Locate the cell with the specified text and output its (X, Y) center coordinate. 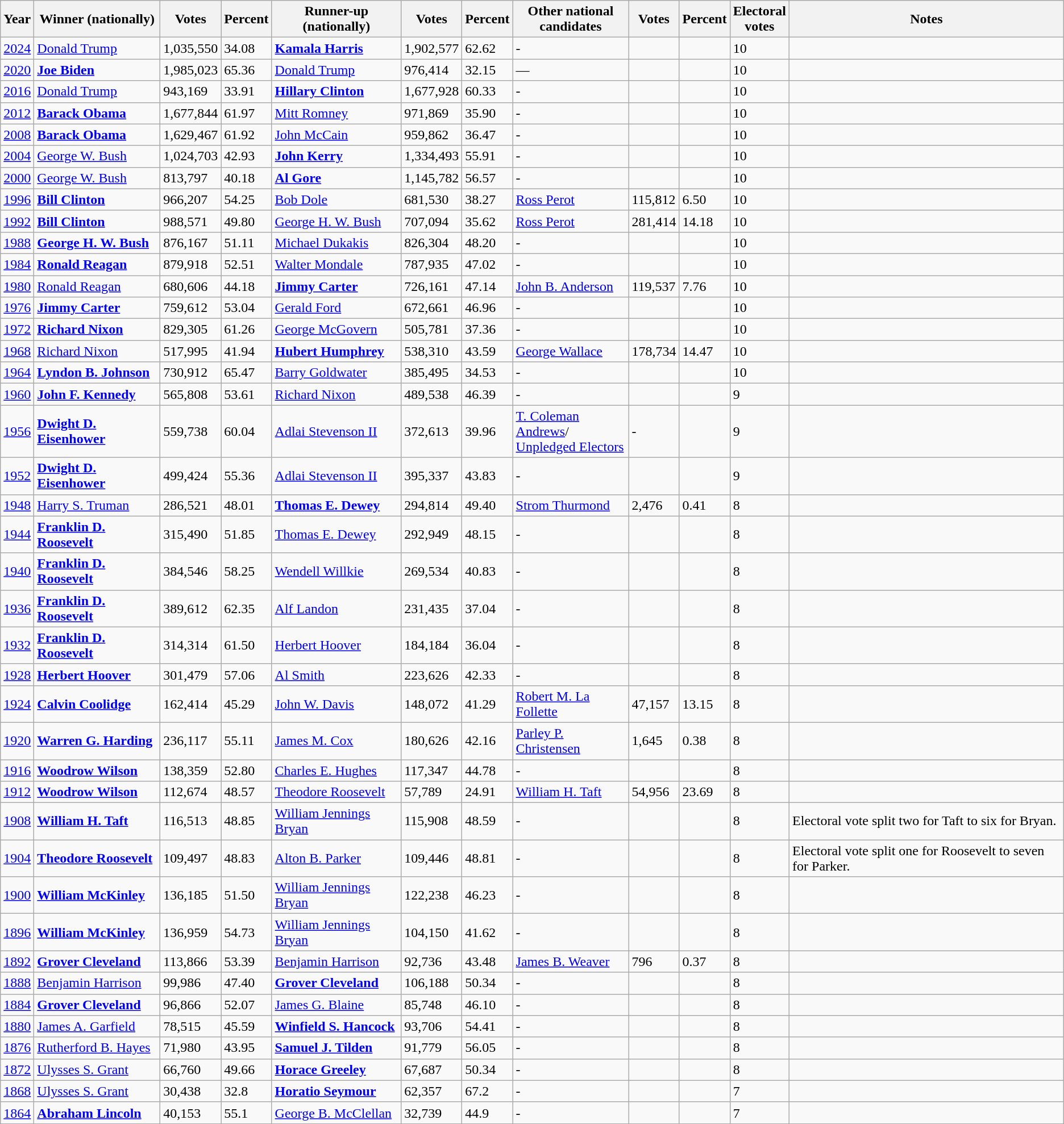
1944 (17, 534)
1908 (17, 822)
1940 (17, 572)
61.92 (247, 135)
1,334,493 (432, 156)
96,866 (191, 1005)
0.37 (705, 961)
Barry Goldwater (336, 373)
680,606 (191, 286)
Parley P. Christensen (571, 741)
35.90 (488, 113)
6.50 (705, 199)
— (571, 70)
1,677,844 (191, 113)
1980 (17, 286)
51.11 (247, 243)
943,169 (191, 91)
971,869 (432, 113)
2008 (17, 135)
286,521 (191, 505)
1992 (17, 221)
314,314 (191, 646)
Lyndon B. Johnson (97, 373)
Runner-up (nationally) (336, 19)
48.85 (247, 822)
1,645 (654, 741)
138,359 (191, 770)
1936 (17, 608)
2012 (17, 113)
John B. Anderson (571, 286)
14.47 (705, 351)
George McGovern (336, 330)
John W. Davis (336, 703)
1864 (17, 1113)
46.39 (488, 394)
395,337 (432, 476)
65.36 (247, 70)
1,024,703 (191, 156)
2004 (17, 156)
55.11 (247, 741)
Other nationalcandidates (571, 19)
32.8 (247, 1091)
1876 (17, 1048)
Electoralvotes (759, 19)
Warren G. Harding (97, 741)
42.16 (488, 741)
40,153 (191, 1113)
Electoral vote split two for Taft to six for Bryan. (926, 822)
John Kerry (336, 156)
Strom Thurmond (571, 505)
565,808 (191, 394)
54.41 (488, 1026)
Calvin Coolidge (97, 703)
George Wallace (571, 351)
60.04 (247, 431)
1892 (17, 961)
46.10 (488, 1005)
162,414 (191, 703)
136,959 (191, 932)
48.81 (488, 858)
13.15 (705, 703)
1884 (17, 1005)
Samuel J. Tilden (336, 1048)
1972 (17, 330)
Wendell Willkie (336, 572)
Charles E. Hughes (336, 770)
1948 (17, 505)
38.27 (488, 199)
1964 (17, 373)
33.91 (247, 91)
53.04 (247, 308)
49.66 (247, 1069)
876,167 (191, 243)
43.48 (488, 961)
43.59 (488, 351)
2,476 (654, 505)
49.40 (488, 505)
0.41 (705, 505)
1960 (17, 394)
796 (654, 961)
Abraham Lincoln (97, 1113)
62.35 (247, 608)
Winfield S. Hancock (336, 1026)
148,072 (432, 703)
47.14 (488, 286)
Walter Mondale (336, 264)
1888 (17, 983)
55.36 (247, 476)
Bob Dole (336, 199)
879,918 (191, 264)
1880 (17, 1026)
115,812 (654, 199)
499,424 (191, 476)
988,571 (191, 221)
32,739 (432, 1113)
56.05 (488, 1048)
1968 (17, 351)
Notes (926, 19)
1,035,550 (191, 48)
James A. Garfield (97, 1026)
385,495 (432, 373)
37.36 (488, 330)
Al Gore (336, 178)
92,736 (432, 961)
1896 (17, 932)
0.38 (705, 741)
Al Smith (336, 675)
959,862 (432, 135)
1868 (17, 1091)
389,612 (191, 608)
236,117 (191, 741)
34.53 (488, 373)
60.33 (488, 91)
James G. Blaine (336, 1005)
62,357 (432, 1091)
51.85 (247, 534)
24.91 (488, 792)
517,995 (191, 351)
681,530 (432, 199)
1920 (17, 741)
43.83 (488, 476)
Michael Dukakis (336, 243)
99,986 (191, 983)
Rutherford B. Hayes (97, 1048)
61.97 (247, 113)
116,513 (191, 822)
Hillary Clinton (336, 91)
2016 (17, 91)
46.23 (488, 896)
106,188 (432, 983)
54,956 (654, 792)
53.39 (247, 961)
36.47 (488, 135)
Mitt Romney (336, 113)
48.20 (488, 243)
54.25 (247, 199)
112,674 (191, 792)
2000 (17, 178)
45.59 (247, 1026)
7.76 (705, 286)
294,814 (432, 505)
672,661 (432, 308)
1872 (17, 1069)
48.01 (247, 505)
32.15 (488, 70)
109,446 (432, 858)
Electoral vote split one for Roosevelt to seven for Parker. (926, 858)
34.08 (247, 48)
44.9 (488, 1113)
Horace Greeley (336, 1069)
829,305 (191, 330)
67,687 (432, 1069)
384,546 (191, 572)
1916 (17, 770)
41.62 (488, 932)
John McCain (336, 135)
223,626 (432, 675)
1900 (17, 896)
61.50 (247, 646)
40.18 (247, 178)
45.29 (247, 703)
759,612 (191, 308)
53.61 (247, 394)
56.57 (488, 178)
George B. McClellan (336, 1113)
1904 (17, 858)
47,157 (654, 703)
42.33 (488, 675)
180,626 (432, 741)
52.80 (247, 770)
44.78 (488, 770)
James B. Weaver (571, 961)
37.04 (488, 608)
61.26 (247, 330)
55.91 (488, 156)
119,537 (654, 286)
1956 (17, 431)
1,902,577 (432, 48)
292,949 (432, 534)
55.1 (247, 1113)
826,304 (432, 243)
Alton B. Parker (336, 858)
1988 (17, 243)
1952 (17, 476)
117,347 (432, 770)
Winner (nationally) (97, 19)
41.29 (488, 703)
67.2 (488, 1091)
Kamala Harris (336, 48)
1,629,467 (191, 135)
57.06 (247, 675)
1924 (17, 703)
231,435 (432, 608)
1996 (17, 199)
813,797 (191, 178)
976,414 (432, 70)
49.80 (247, 221)
48.57 (247, 792)
40.83 (488, 572)
46.96 (488, 308)
1,985,023 (191, 70)
489,538 (432, 394)
41.94 (247, 351)
48.83 (247, 858)
136,185 (191, 896)
14.18 (705, 221)
1932 (17, 646)
43.95 (247, 1048)
559,738 (191, 431)
2020 (17, 70)
301,479 (191, 675)
58.25 (247, 572)
115,908 (432, 822)
113,866 (191, 961)
35.62 (488, 221)
1928 (17, 675)
54.73 (247, 932)
23.69 (705, 792)
30,438 (191, 1091)
Hubert Humphrey (336, 351)
1976 (17, 308)
66,760 (191, 1069)
85,748 (432, 1005)
707,094 (432, 221)
48.15 (488, 534)
91,779 (432, 1048)
104,150 (432, 932)
47.02 (488, 264)
505,781 (432, 330)
730,912 (191, 373)
78,515 (191, 1026)
269,534 (432, 572)
57,789 (432, 792)
48.59 (488, 822)
Joe Biden (97, 70)
James M. Cox (336, 741)
787,935 (432, 264)
1984 (17, 264)
Robert M. La Follette (571, 703)
109,497 (191, 858)
52.07 (247, 1005)
71,980 (191, 1048)
1,677,928 (432, 91)
John F. Kennedy (97, 394)
Harry S. Truman (97, 505)
1,145,782 (432, 178)
Horatio Seymour (336, 1091)
538,310 (432, 351)
178,734 (654, 351)
44.18 (247, 286)
65.47 (247, 373)
62.62 (488, 48)
42.93 (247, 156)
39.96 (488, 431)
52.51 (247, 264)
122,238 (432, 896)
47.40 (247, 983)
372,613 (432, 431)
1912 (17, 792)
966,207 (191, 199)
726,161 (432, 286)
2024 (17, 48)
281,414 (654, 221)
Alf Landon (336, 608)
315,490 (191, 534)
36.04 (488, 646)
Gerald Ford (336, 308)
Year (17, 19)
184,184 (432, 646)
T. Coleman Andrews/Unpledged Electors (571, 431)
93,706 (432, 1026)
51.50 (247, 896)
